Search for the cell housing the specified text and yield its (x, y) center coordinate. 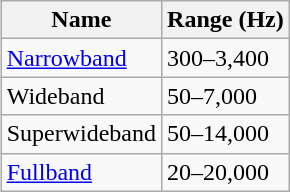
Range (Hz) (226, 20)
Fullband (81, 172)
Name (81, 20)
Wideband (81, 96)
300–3,400 (226, 58)
Superwideband (81, 134)
Narrowband (81, 58)
50–7,000 (226, 96)
20–20,000 (226, 172)
50–14,000 (226, 134)
